From the cell containing the given text, extract its center point as [x, y] coordinate. 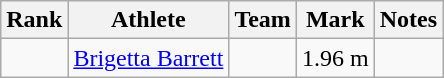
Athlete [148, 20]
Notes [408, 20]
Team [263, 20]
1.96 m [335, 58]
Brigetta Barrett [148, 58]
Mark [335, 20]
Rank [34, 20]
